Identify which cell holds the provided text, then report its [X, Y] central coordinate. 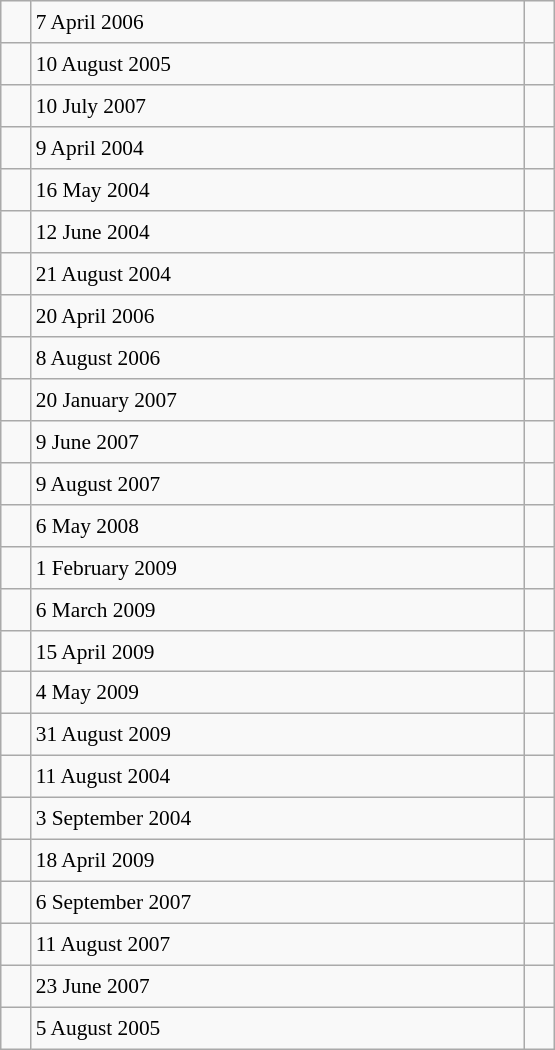
15 April 2009 [278, 651]
1 February 2009 [278, 567]
11 August 2007 [278, 945]
11 August 2004 [278, 777]
9 April 2004 [278, 148]
10 August 2005 [278, 64]
3 September 2004 [278, 819]
21 August 2004 [278, 274]
6 March 2009 [278, 609]
12 June 2004 [278, 232]
4 May 2009 [278, 693]
31 August 2009 [278, 735]
9 June 2007 [278, 441]
7 April 2006 [278, 22]
10 July 2007 [278, 106]
20 January 2007 [278, 399]
6 May 2008 [278, 525]
9 August 2007 [278, 483]
18 April 2009 [278, 861]
23 June 2007 [278, 986]
5 August 2005 [278, 1028]
6 September 2007 [278, 903]
8 August 2006 [278, 358]
20 April 2006 [278, 316]
16 May 2004 [278, 190]
